Capture the cell that displays the provided text and extract its (x, y) central coordinate. 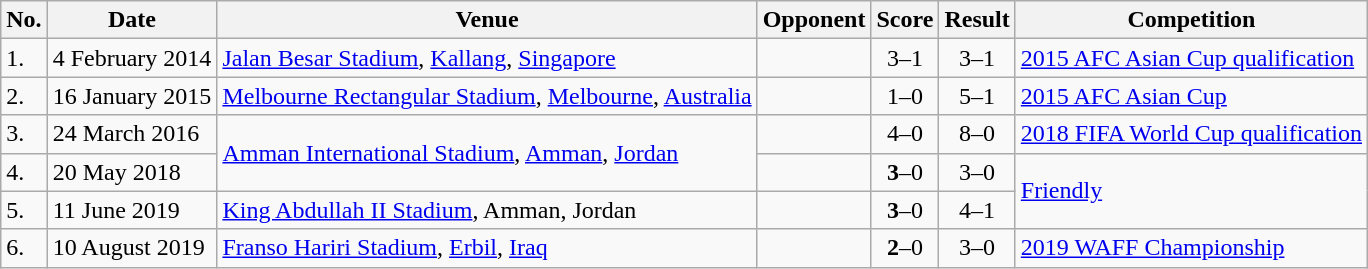
No. (24, 20)
Friendly (1191, 191)
2019 WAFF Championship (1191, 248)
Venue (487, 20)
Amman International Stadium, Amman, Jordan (487, 153)
Result (977, 20)
11 June 2019 (132, 210)
King Abdullah II Stadium, Amman, Jordan (487, 210)
Score (905, 20)
1. (24, 58)
2015 AFC Asian Cup qualification (1191, 58)
1–0 (905, 96)
5. (24, 210)
8–0 (977, 134)
2015 AFC Asian Cup (1191, 96)
Competition (1191, 20)
Opponent (814, 20)
16 January 2015 (132, 96)
4 February 2014 (132, 58)
4–0 (905, 134)
3. (24, 134)
2. (24, 96)
6. (24, 248)
10 August 2019 (132, 248)
5–1 (977, 96)
24 March 2016 (132, 134)
Melbourne Rectangular Stadium, Melbourne, Australia (487, 96)
2018 FIFA World Cup qualification (1191, 134)
4–1 (977, 210)
Jalan Besar Stadium, Kallang, Singapore (487, 58)
2–0 (905, 248)
4. (24, 172)
20 May 2018 (132, 172)
Franso Hariri Stadium, Erbil, Iraq (487, 248)
Date (132, 20)
